Scan for the cell matching the given text and deliver its (X, Y) coordinate at center. 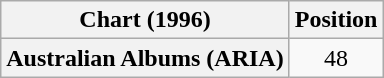
48 (336, 58)
Australian Albums (ARIA) (145, 58)
Chart (1996) (145, 20)
Position (336, 20)
